Output the [X, Y] coordinate of the center of the cell containing the given text.  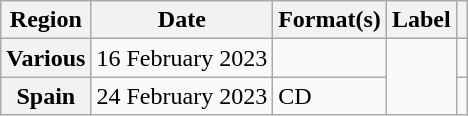
24 February 2023 [182, 96]
Spain [46, 96]
Region [46, 20]
Format(s) [330, 20]
Label [421, 20]
Various [46, 58]
Date [182, 20]
16 February 2023 [182, 58]
CD [330, 96]
